Detect which cell encompasses the target text, then output its (X, Y) center coordinate. 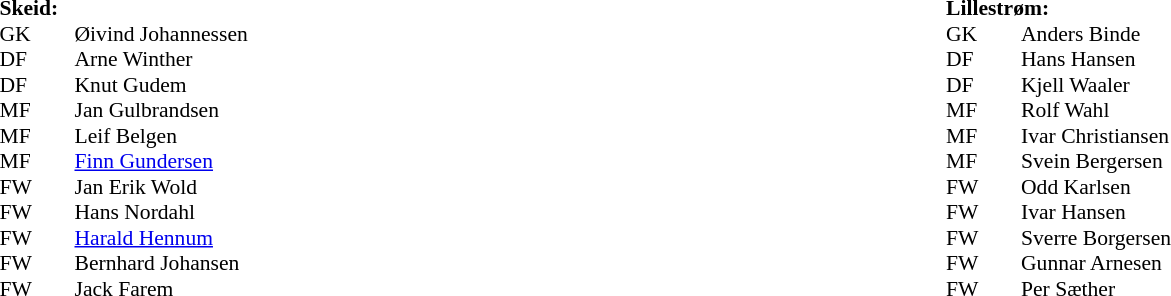
Knut Gudem (160, 85)
Jan Gulbrandsen (160, 111)
Hans Hansen (1096, 59)
Kjell Waaler (1096, 85)
Hans Nordahl (160, 213)
Harald Hennum (160, 238)
Odd Karlsen (1096, 187)
Bernhard Johansen (160, 263)
Anders Binde (1096, 34)
Gunnar Arnesen (1096, 263)
Sverre Borgersen (1096, 238)
Arne Winther (160, 59)
Leif Belgen (160, 136)
Jan Erik Wold (160, 187)
Ivar Hansen (1096, 213)
Rolf Wahl (1096, 111)
Finn Gundersen (160, 161)
Ivar Christiansen (1096, 136)
Øivind Johannessen (160, 34)
Svein Bergersen (1096, 161)
